Output the (X, Y) coordinate of the center of the cell containing the given text.  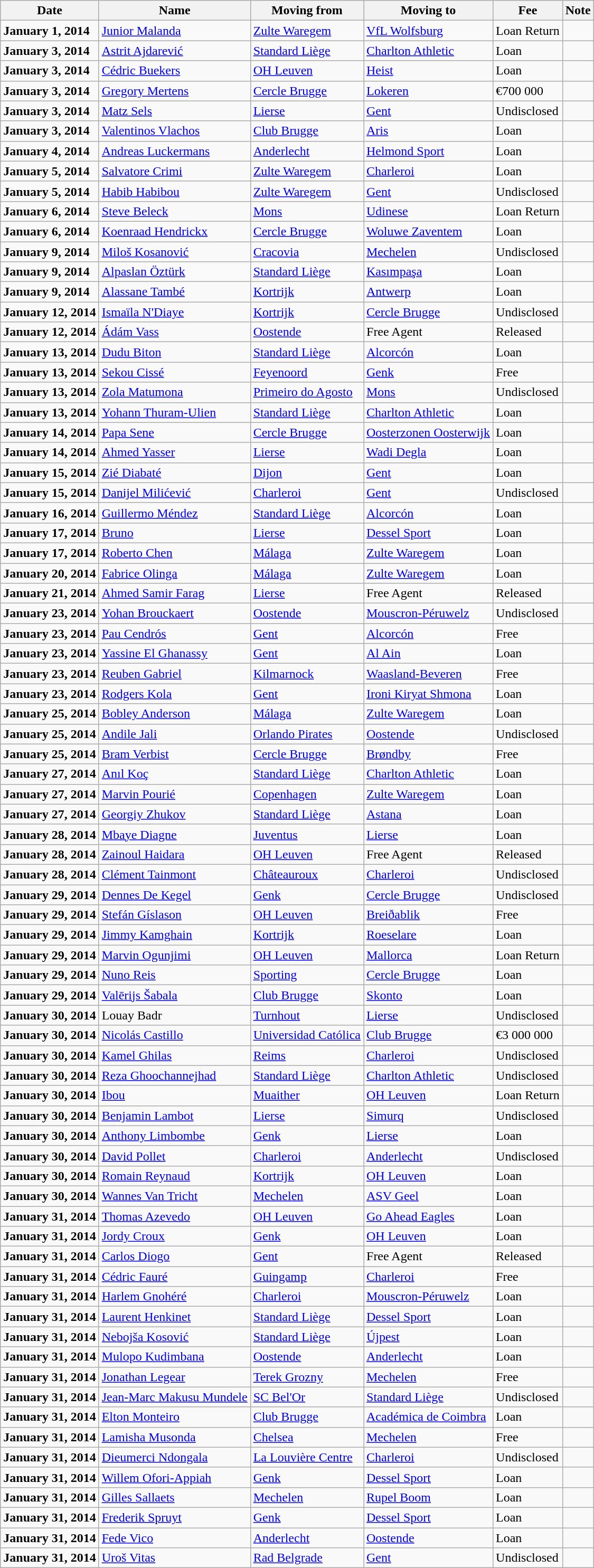
Uroš Vitas (174, 1558)
Ádám Vass (174, 332)
Valentinos Vlachos (174, 131)
Dudu Biton (174, 352)
Astana (428, 814)
Lokeren (428, 91)
Ibou (174, 1095)
Benjamin Lambot (174, 1116)
Kamel Ghilas (174, 1055)
Terek Grozny (307, 1377)
Fee (528, 11)
Fede Vico (174, 1538)
Stefán Gíslason (174, 915)
Udinese (428, 211)
Dennes De Kegel (174, 895)
Bram Verbist (174, 754)
January 16, 2014 (50, 513)
Feyenoord (307, 372)
Frederik Spruyt (174, 1517)
Miloš Kosanović (174, 252)
Cédric Fauré (174, 1277)
Guingamp (307, 1277)
Valērijs Šabala (174, 995)
Zola Matumona (174, 392)
Kasımpaşa (428, 272)
Carlos Diogo (174, 1257)
Reuben Gabriel (174, 674)
Koenraad Hendrickx (174, 231)
Go Ahead Eagles (428, 1216)
Yohan Brouckaert (174, 613)
Thomas Azevedo (174, 1216)
Anıl Koç (174, 774)
Fabrice Olinga (174, 573)
Chelsea (307, 1437)
Salvatore Crimi (174, 171)
Rupel Boom (428, 1497)
Breiðablik (428, 915)
Sporting (307, 975)
Orlando Pirates (307, 734)
La Louvière Centre (307, 1457)
Moving to (428, 11)
Steve Beleck (174, 211)
Alassane També (174, 292)
Date (50, 11)
Rad Belgrade (307, 1558)
Académica de Coimbra (428, 1417)
Jean-Marc Makusu Mundele (174, 1397)
Elton Monteiro (174, 1417)
Clément Tainmont (174, 874)
Cracovia (307, 252)
Universidad Católica (307, 1035)
Roeselare (428, 935)
Mallorca (428, 955)
Cédric Buekers (174, 71)
Moving from (307, 11)
Ismaïla N'Diaye (174, 312)
Gregory Mertens (174, 91)
€700 000 (528, 91)
Châteauroux (307, 874)
Matz Sels (174, 111)
Reims (307, 1055)
Jonathan Legear (174, 1377)
Danijel Milićević (174, 493)
ASV Geel (428, 1196)
Astrit Ajdarević (174, 51)
Primeiro do Agosto (307, 392)
Heist (428, 71)
Nebojša Kosović (174, 1337)
Harlem Gnohéré (174, 1297)
Junior Malanda (174, 31)
Helmond Sport (428, 151)
Andile Jali (174, 734)
Georgiy Zhukov (174, 814)
€3 000 000 (528, 1035)
Habib Habibou (174, 191)
SC Bel'Or (307, 1397)
Gilles Sallaets (174, 1497)
Dijon (307, 473)
Oosterzonen Oosterwijk (428, 432)
VfL Wolfsburg (428, 31)
Alpaslan Öztürk (174, 272)
Wannes Van Tricht (174, 1196)
Laurent Henkinet (174, 1317)
Mulopo Kudimbana (174, 1357)
Marvin Pourié (174, 794)
Note (578, 11)
Anthony Limbombe (174, 1136)
Rodgers Kola (174, 694)
Simurq (428, 1116)
Lamisha Musonda (174, 1437)
Yohann Thuram-Ulien (174, 412)
Guillermo Méndez (174, 513)
Bruno (174, 533)
Wadi Degla (428, 452)
Zié Diabaté (174, 473)
Ahmed Samir Farag (174, 593)
Louay Badr (174, 1015)
Újpest (428, 1337)
January 1, 2014 (50, 31)
Name (174, 11)
Romain Reynaud (174, 1176)
Dieumerci Ndongala (174, 1457)
Sekou Cissé (174, 372)
Aris (428, 131)
Jimmy Kamghain (174, 935)
Andreas Luckermans (174, 151)
Willem Ofori-Appiah (174, 1477)
Nuno Reis (174, 975)
Woluwe Zaventem (428, 231)
January 4, 2014 (50, 151)
Turnhout (307, 1015)
Brøndby (428, 754)
Yassine El Ghanassy (174, 654)
Papa Sene (174, 432)
Zainoul Haidara (174, 854)
Waasland-Beveren (428, 674)
David Pollet (174, 1156)
Reza Ghoochannejhad (174, 1075)
Mbaye Diagne (174, 834)
Bobley Anderson (174, 714)
Copenhagen (307, 794)
Antwerp (428, 292)
Juventus (307, 834)
January 21, 2014 (50, 593)
Jordy Croux (174, 1236)
Muaither (307, 1095)
Kilmarnock (307, 674)
Skonto (428, 995)
Ahmed Yasser (174, 452)
Al Ain (428, 654)
Marvin Ogunjimi (174, 955)
Pau Cendrós (174, 634)
January 20, 2014 (50, 573)
Nicolás Castillo (174, 1035)
Ironi Kiryat Shmona (428, 694)
Roberto Chen (174, 553)
